Find where the given text appears and provide that cell's center as [X, Y] coordinate. 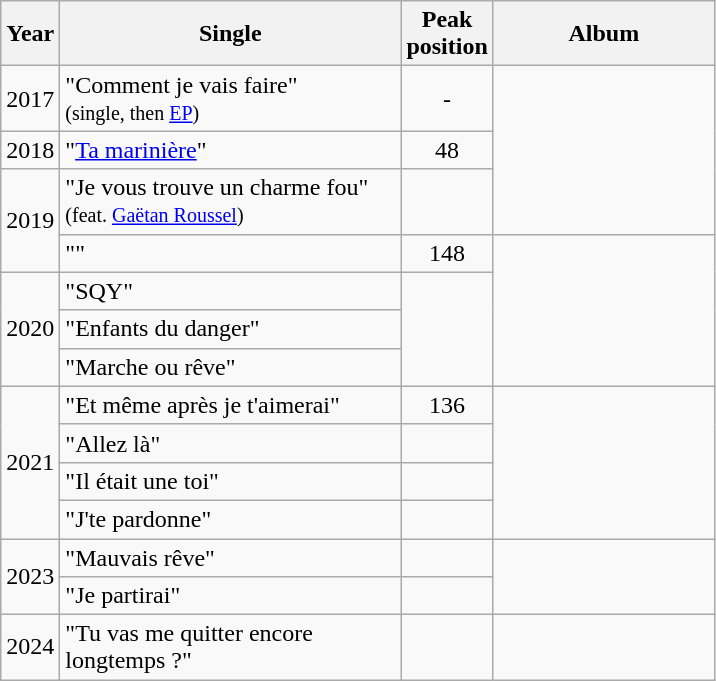
2024 [30, 648]
Album [604, 34]
Single [230, 34]
2018 [30, 150]
"Je partirai" [230, 596]
"J'te pardonne" [230, 519]
2021 [30, 462]
"Marche ou rêve" [230, 367]
"Comment je vais faire"(single, then EP) [230, 98]
2023 [30, 576]
- [447, 98]
"Il était une toi" [230, 481]
2017 [30, 98]
"Allez là" [230, 443]
"SQY" [230, 291]
"Je vous trouve un charme fou" (feat. Gaëtan Roussel) [230, 202]
"Tu vas me quitter encore longtemps ?" [230, 648]
2019 [30, 220]
"Enfants du danger" [230, 329]
"Et même après je t'aimerai" [230, 405]
"Mauvais rêve" [230, 557]
"" [230, 253]
148 [447, 253]
48 [447, 150]
136 [447, 405]
Year [30, 34]
2020 [30, 329]
Peak position [447, 34]
"Ta marinière" [230, 150]
